Provide the [X, Y] coordinate of the cell's center where the given text is located.  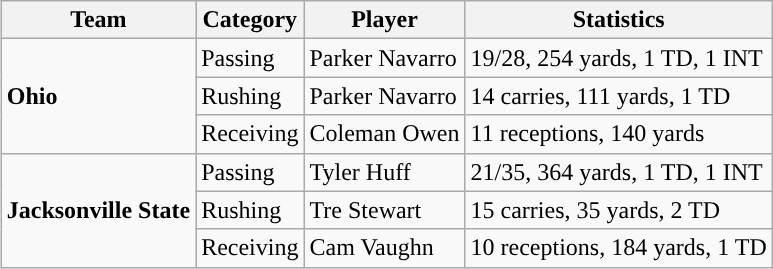
Team [98, 20]
Tyler Huff [384, 172]
11 receptions, 140 yards [618, 134]
Ohio [98, 96]
Jacksonville State [98, 210]
15 carries, 35 yards, 2 TD [618, 210]
Statistics [618, 20]
Tre Stewart [384, 210]
Coleman Owen [384, 134]
Player [384, 20]
Category [250, 20]
Cam Vaughn [384, 248]
10 receptions, 184 yards, 1 TD [618, 248]
19/28, 254 yards, 1 TD, 1 INT [618, 58]
14 carries, 111 yards, 1 TD [618, 96]
21/35, 364 yards, 1 TD, 1 INT [618, 172]
